Locate the cell with the specified text and output its [X, Y] center coordinate. 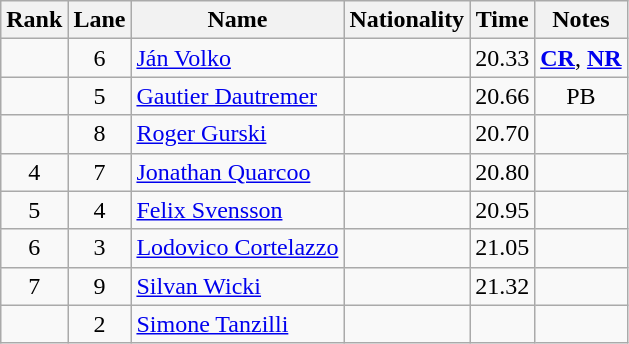
Notes [581, 20]
Nationality [407, 20]
PB [581, 96]
Felix Svensson [238, 210]
Name [238, 20]
8 [100, 134]
Simone Tanzilli [238, 324]
20.70 [502, 134]
21.05 [502, 248]
9 [100, 286]
20.66 [502, 96]
Time [502, 20]
3 [100, 248]
Roger Gurski [238, 134]
Lane [100, 20]
20.33 [502, 58]
Silvan Wicki [238, 286]
20.95 [502, 210]
Ján Volko [238, 58]
20.80 [502, 172]
2 [100, 324]
Rank [34, 20]
CR, NR [581, 58]
21.32 [502, 286]
Gautier Dautremer [238, 96]
Jonathan Quarcoo [238, 172]
Lodovico Cortelazzo [238, 248]
